Detect which cell encompasses the target text, then output its [x, y] center coordinate. 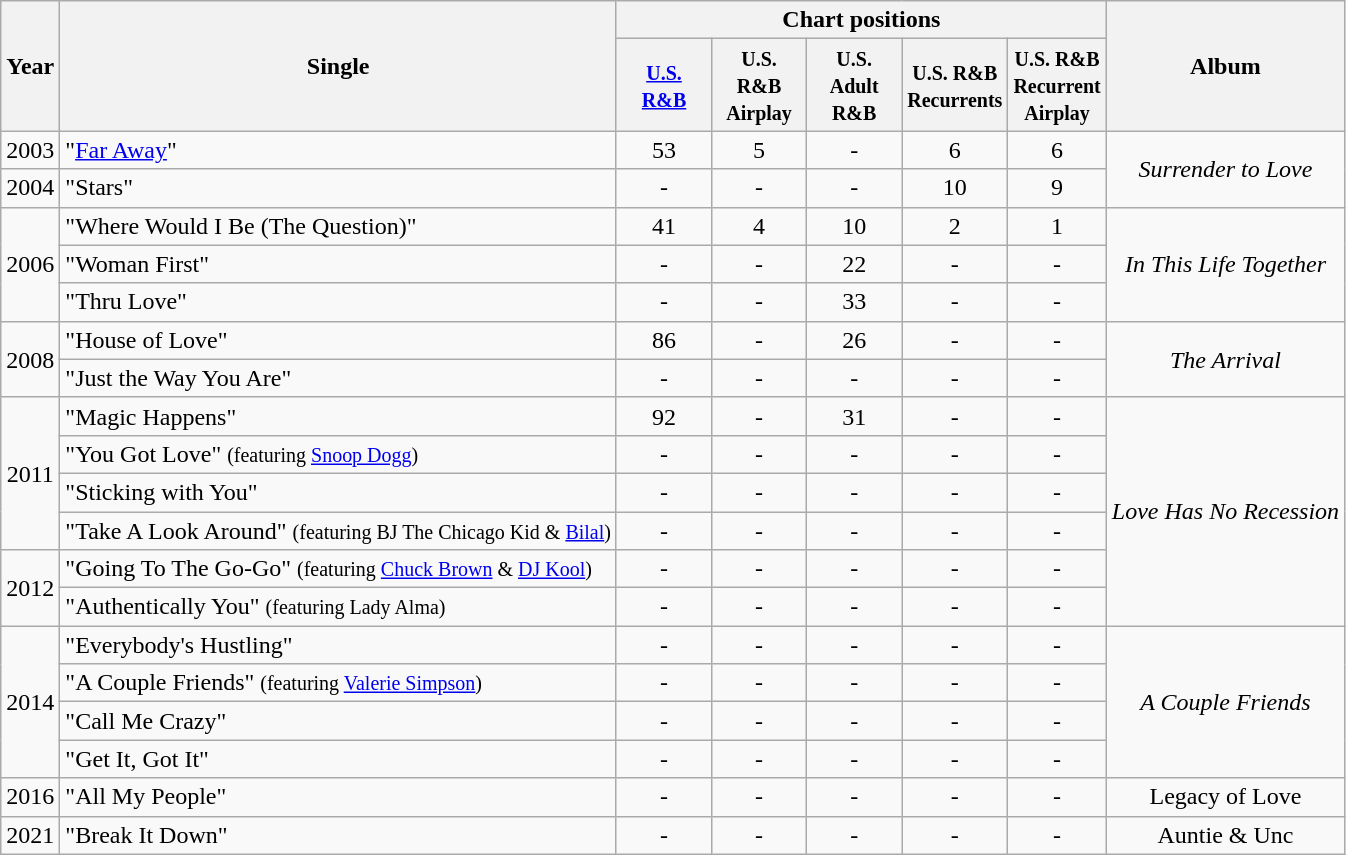
Surrender to Love [1225, 169]
86 [664, 340]
"Far Away" [338, 150]
4 [760, 226]
2021 [30, 835]
In This Life Together [1225, 264]
53 [664, 150]
U.S. R&B [664, 85]
"Just the Way You Are" [338, 378]
"Woman First" [338, 264]
33 [854, 302]
U.S. R&B Airplay [760, 85]
Single [338, 66]
Auntie & Unc [1225, 835]
2003 [30, 150]
"Sticking with You" [338, 492]
2004 [30, 188]
"You Got Love" (featuring Snoop Dogg) [338, 454]
41 [664, 226]
"Get It, Got It" [338, 759]
"Stars" [338, 188]
Legacy of Love [1225, 797]
"Everybody's Hustling" [338, 645]
"All My People" [338, 797]
"Authentically You" (featuring Lady Alma) [338, 607]
"Call Me Crazy" [338, 721]
22 [854, 264]
"Thru Love" [338, 302]
U.S. R&B Recurrent Airplay [1057, 85]
"Magic Happens" [338, 416]
U.S. R&B Recurrents [955, 85]
"Where Would I Be (The Question)" [338, 226]
2006 [30, 264]
31 [854, 416]
Love Has No Recession [1225, 511]
2008 [30, 359]
26 [854, 340]
"Break It Down" [338, 835]
Album [1225, 66]
2014 [30, 702]
92 [664, 416]
9 [1057, 188]
U.S. Adult R&B [854, 85]
2011 [30, 473]
"House of Love" [338, 340]
A Couple Friends [1225, 702]
"Going To The Go-Go" (featuring Chuck Brown & DJ Kool) [338, 569]
Chart positions [861, 20]
2016 [30, 797]
5 [760, 150]
2012 [30, 588]
Year [30, 66]
2 [955, 226]
"A Couple Friends" (featuring Valerie Simpson) [338, 683]
The Arrival [1225, 359]
"Take A Look Around" (featuring BJ The Chicago Kid & Bilal) [338, 531]
1 [1057, 226]
